Find where the given text appears and provide that cell's center as [X, Y] coordinate. 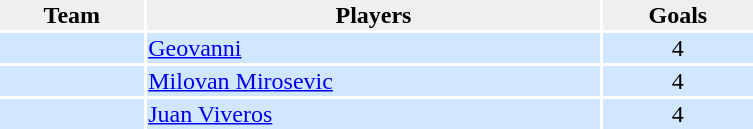
Goals [678, 15]
Players [374, 15]
Geovanni [374, 48]
Team [72, 15]
Milovan Mirosevic [374, 81]
Juan Viveros [374, 114]
